Return the (X, Y) coordinate for the center point of the cell that contains the specified text.  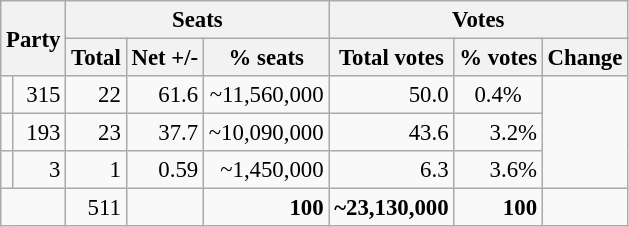
50.0 (392, 95)
% seats (266, 58)
193 (40, 133)
3.6% (498, 170)
22 (96, 95)
0.59 (164, 170)
Total votes (392, 58)
37.7 (164, 133)
23 (96, 133)
Total (96, 58)
43.6 (392, 133)
~10,090,000 (266, 133)
Change (584, 58)
3 (40, 170)
% votes (498, 58)
~11,560,000 (266, 95)
1 (96, 170)
0.4% (498, 95)
6.3 (392, 170)
511 (96, 208)
Seats (198, 20)
Net +/- (164, 58)
Votes (478, 20)
61.6 (164, 95)
315 (40, 95)
3.2% (498, 133)
Party (34, 38)
~1,450,000 (266, 170)
~23,130,000 (392, 208)
